Output the (X, Y) coordinate of the center of the cell containing the given text.  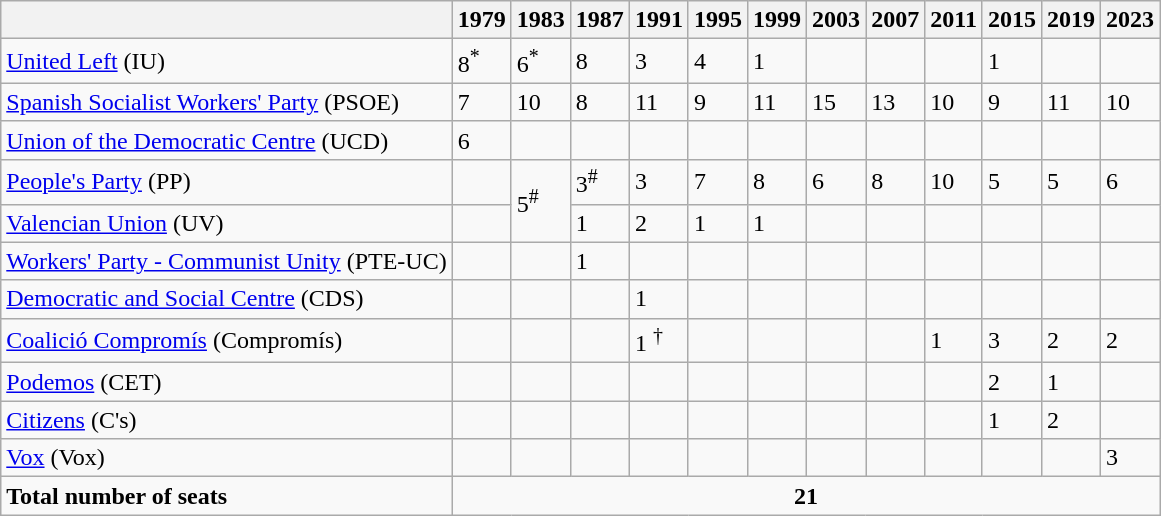
Democratic and Social Centre (CDS) (226, 299)
Total number of seats (226, 496)
2019 (1070, 20)
2011 (954, 20)
United Left (IU) (226, 62)
Spanish Socialist Workers' Party (PSOE) (226, 102)
Podemos (CET) (226, 382)
1987 (600, 20)
6* (540, 62)
1991 (658, 20)
Coalició Compromís (Compromís) (226, 340)
People's Party (PP) (226, 182)
5# (540, 200)
1999 (776, 20)
Valencian Union (UV) (226, 223)
15 (836, 102)
2023 (1130, 20)
4 (718, 62)
2007 (896, 20)
Citizens (C's) (226, 420)
3# (600, 182)
Workers' Party - Communist Unity (PTE-UC) (226, 261)
1 † (658, 340)
1995 (718, 20)
2003 (836, 20)
13 (896, 102)
Vox (Vox) (226, 458)
1983 (540, 20)
2015 (1012, 20)
1979 (482, 20)
21 (806, 496)
8* (482, 62)
Union of the Democratic Centre (UCD) (226, 140)
